For the text-containing cell, return its midpoint in [X, Y] coordinate format. 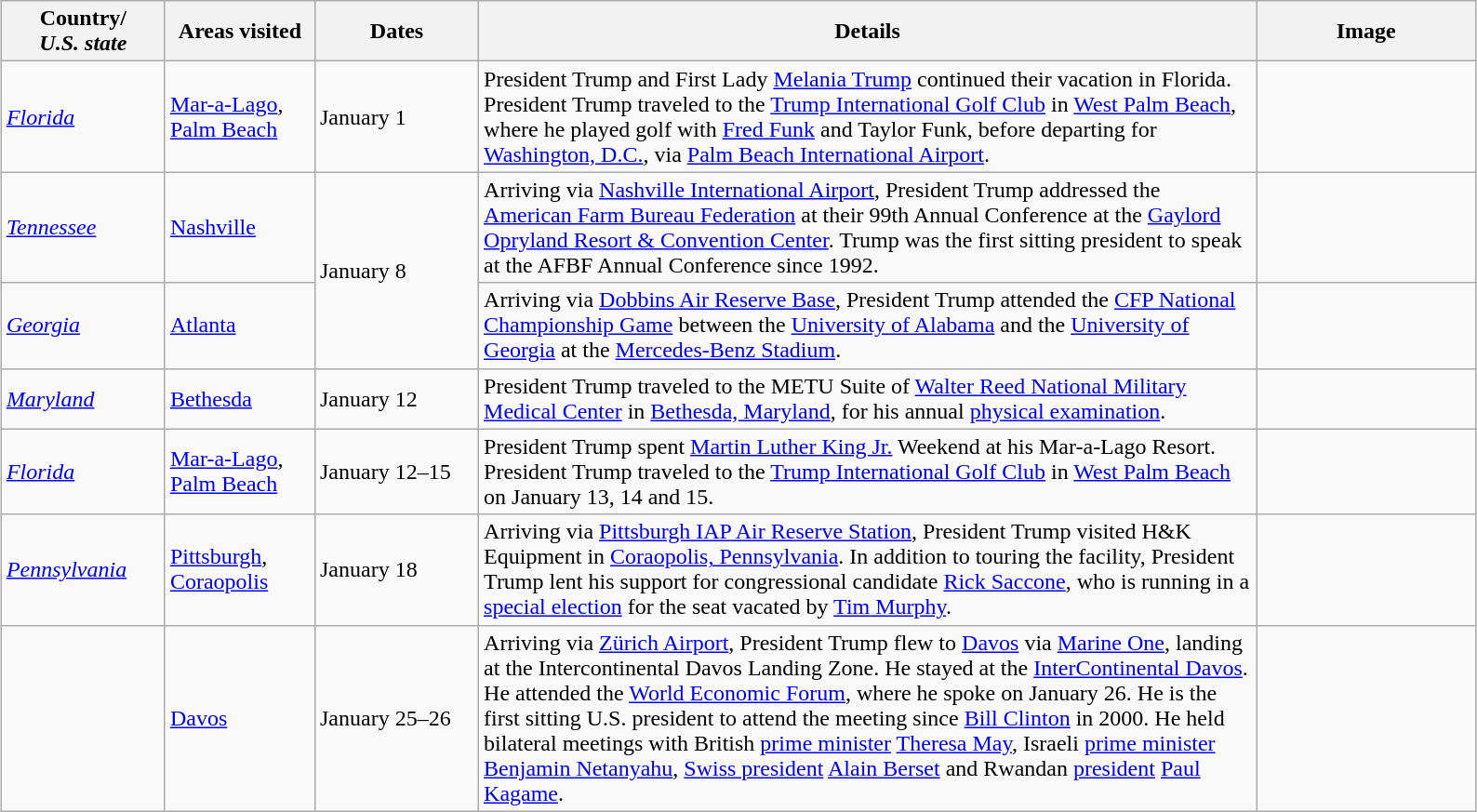
January 25–26 [396, 718]
Dates [396, 32]
Areas visited [240, 32]
Image [1366, 32]
Nashville [240, 227]
Davos [240, 718]
January 1 [396, 117]
Atlanta [240, 326]
Country/U.S. state [83, 32]
Tennessee [83, 227]
Pittsburgh, Coraopolis [240, 569]
January 12 [396, 398]
January 12–15 [396, 472]
Pennsylvania [83, 569]
January 8 [396, 270]
Georgia [83, 326]
Details [868, 32]
Bethesda [240, 398]
January 18 [396, 569]
Maryland [83, 398]
